Identify which cell holds the provided text, then report its [X, Y] central coordinate. 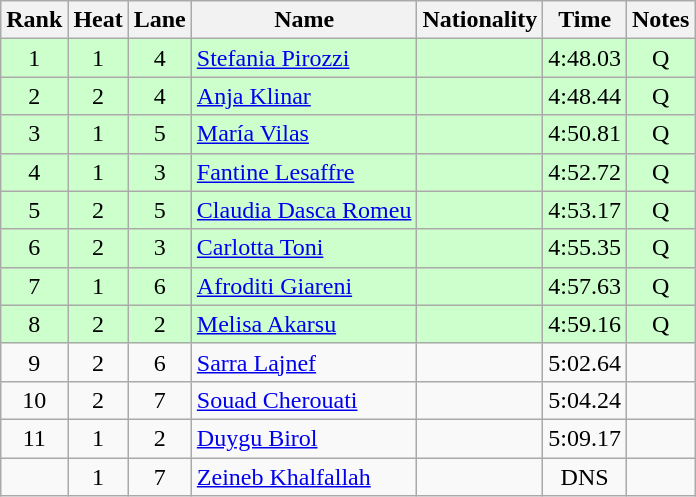
Duygu Birol [304, 438]
Name [304, 20]
Sarra Lajnef [304, 362]
8 [34, 324]
Rank [34, 20]
11 [34, 438]
María Vilas [304, 134]
Stefania Pirozzi [304, 58]
Souad Cherouati [304, 400]
Fantine Lesaffre [304, 172]
5:04.24 [585, 400]
Carlotta Toni [304, 248]
Zeineb Khalfallah [304, 477]
4:52.72 [585, 172]
Nationality [480, 20]
5:09.17 [585, 438]
Time [585, 20]
Claudia Dasca Romeu [304, 210]
9 [34, 362]
Lane [160, 20]
4:59.16 [585, 324]
4:57.63 [585, 286]
4:48.03 [585, 58]
DNS [585, 477]
Heat [98, 20]
Anja Klinar [304, 96]
5:02.64 [585, 362]
10 [34, 400]
4:48.44 [585, 96]
4:55.35 [585, 248]
Melisa Akarsu [304, 324]
4:53.17 [585, 210]
Notes [660, 20]
4:50.81 [585, 134]
Afroditi Giareni [304, 286]
